Determine the (x, y) coordinate at the center of the cell enclosing the given text.  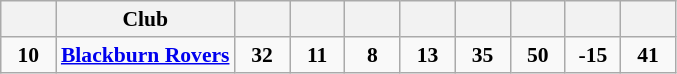
50 (538, 55)
8 (372, 55)
Club (146, 19)
-15 (592, 55)
11 (318, 55)
13 (428, 55)
41 (648, 55)
Blackburn Rovers (146, 55)
10 (28, 55)
35 (482, 55)
32 (262, 55)
